Output the [X, Y] coordinate of the center of the cell containing the given text.  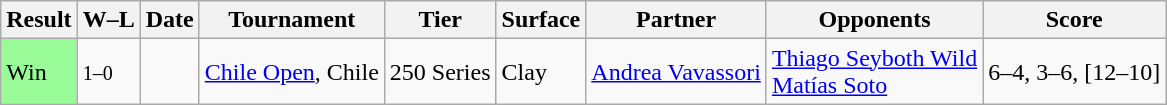
W–L [108, 20]
Andrea Vavassori [676, 72]
Score [1074, 20]
Chile Open, Chile [292, 72]
Result [39, 20]
Tournament [292, 20]
Tier [440, 20]
Date [170, 20]
Clay [541, 72]
6–4, 3–6, [12–10] [1074, 72]
Win [39, 72]
Surface [541, 20]
Thiago Seyboth Wild Matías Soto [874, 72]
Opponents [874, 20]
250 Series [440, 72]
Partner [676, 20]
1–0 [108, 72]
